Pinpoint the cell where the given text exists, returning its [x, y] midpoint coordinate. 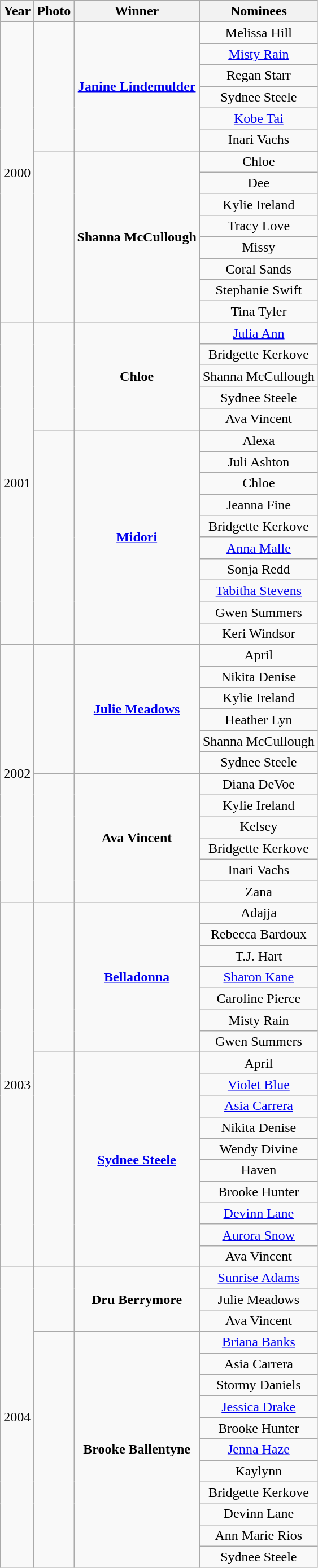
Wendy Divine [259, 1149]
Jenna Haze [259, 1450]
2001 [17, 484]
Tina Tyler [259, 312]
Heather Lyn [259, 720]
Winner [137, 11]
Keri Windsor [259, 634]
Anna Malle [259, 548]
Sharon Kane [259, 977]
Juli Ashton [259, 462]
Midori [137, 537]
Jeanna Fine [259, 505]
Stephanie Swift [259, 290]
Janine Lindemulder [137, 86]
Sunrise Adams [259, 1278]
Kaylynn [259, 1471]
2003 [17, 1084]
Dee [259, 183]
2004 [17, 1417]
Rebecca Bardoux [259, 934]
Kobe Tai [259, 118]
Diana DeVoe [259, 784]
Stormy Daniels [259, 1385]
Photo [54, 11]
Caroline Pierce [259, 999]
Coral Sands [259, 269]
Kelsey [259, 827]
Melissa Hill [259, 33]
T.J. Hart [259, 956]
Violet Blue [259, 1085]
Regan Starr [259, 76]
Tracy Love [259, 226]
Tabitha Stevens [259, 591]
Briana Banks [259, 1342]
Haven [259, 1170]
Adajja [259, 913]
Ann Marie Rios [259, 1535]
Jessica Drake [259, 1407]
2002 [17, 774]
Zana [259, 891]
Belladonna [137, 977]
Nominees [259, 11]
Sonja Redd [259, 569]
Julia Ann [259, 333]
2000 [17, 173]
Year [17, 11]
Dru Berrymore [137, 1299]
Brooke Ballentyne [137, 1450]
Aurora Snow [259, 1235]
Alexa [259, 441]
Missy [259, 247]
